Capture the cell that displays the provided text and extract its [x, y] central coordinate. 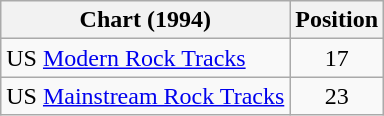
17 [337, 58]
Chart (1994) [146, 20]
US Mainstream Rock Tracks [146, 96]
23 [337, 96]
Position [337, 20]
US Modern Rock Tracks [146, 58]
